Output the (X, Y) coordinate of the center of the cell containing the given text.  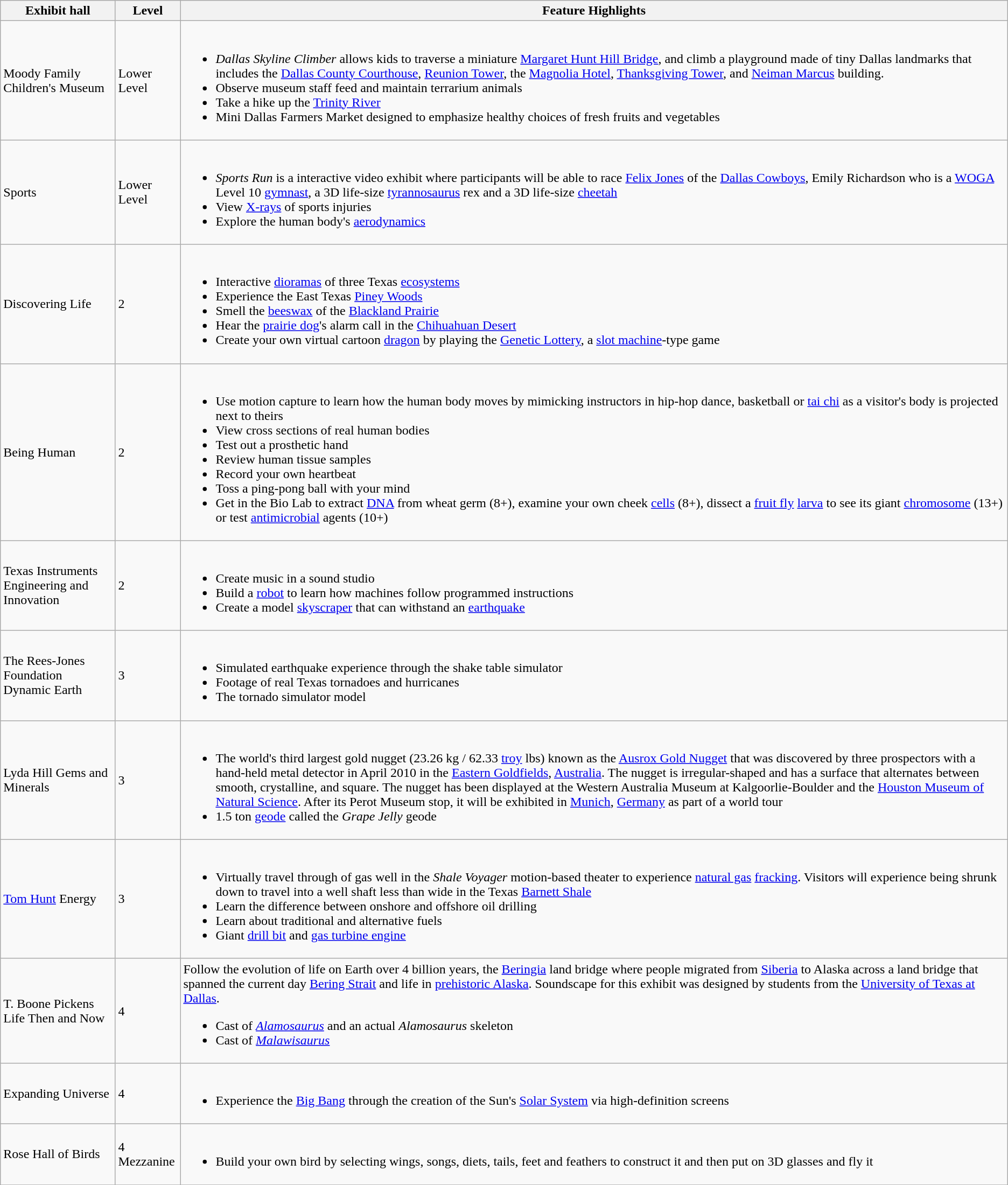
Feature Highlights (594, 11)
Build your own bird by selecting wings, songs, diets, tails, feet and feathers to construct it and then put on 3D glasses and fly it (594, 1154)
T. Boone Pickens Life Then and Now (58, 1011)
Being Human (58, 452)
Level (148, 11)
Moody Family Children's Museum (58, 81)
Expanding Universe (58, 1093)
Sports (58, 192)
Lyda Hill Gems and Minerals (58, 780)
The Rees-Jones Foundation Dynamic Earth (58, 675)
Texas Instruments Engineering and Innovation (58, 586)
Discovering Life (58, 304)
Simulated earthquake experience through the shake table simulatorFootage of real Texas tornadoes and hurricanesThe tornado simulator model (594, 675)
Tom Hunt Energy (58, 899)
4 Mezzanine (148, 1154)
Rose Hall of Birds (58, 1154)
Exhibit hall (58, 11)
Experience the Big Bang through the creation of the Sun's Solar System via high-definition screens (594, 1093)
